Determine the (x, y) coordinate at the center of the cell enclosing the given text.  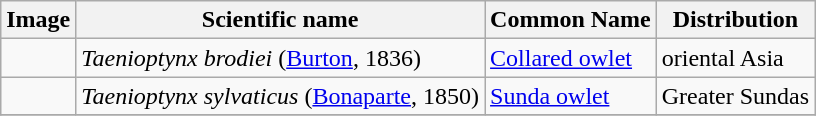
Taenioptynx sylvaticus (Bonaparte, 1850) (280, 96)
Image (38, 20)
Distribution (735, 20)
Common Name (571, 20)
Scientific name (280, 20)
Greater Sundas (735, 96)
Collared owlet (571, 58)
Taenioptynx brodiei (Burton, 1836) (280, 58)
oriental Asia (735, 58)
Sunda owlet (571, 96)
